For the text-containing cell, return its midpoint in [x, y] coordinate format. 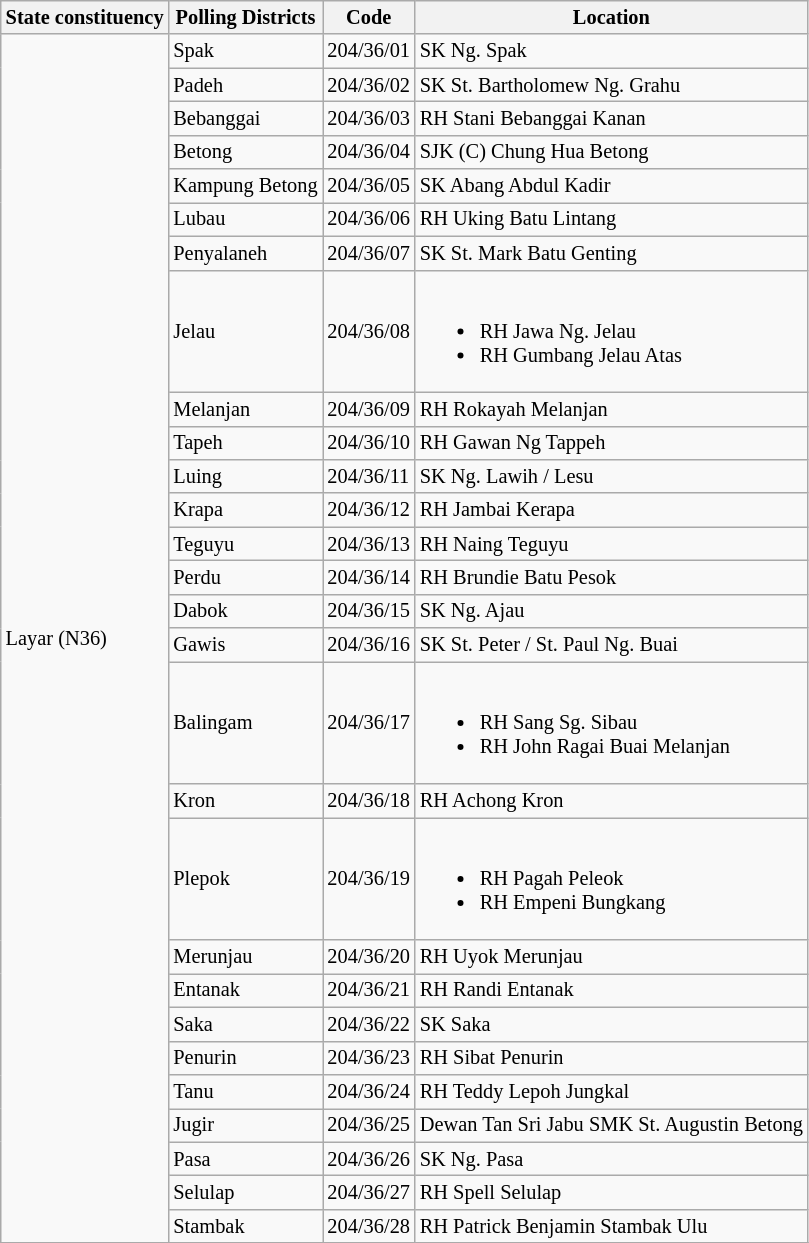
Gawis [245, 645]
Layar (N36) [85, 638]
SK Ng. Lawih / Lesu [612, 476]
Spak [245, 51]
Tapeh [245, 443]
RH Brundie Batu Pesok [612, 577]
Dewan Tan Sri Jabu SMK St. Augustin Betong [612, 1125]
RH Stani Bebanggai Kanan [612, 118]
204/36/13 [368, 544]
RH Sibat Penurin [612, 1058]
Stambak [245, 1226]
Betong [245, 152]
204/36/18 [368, 801]
204/36/03 [368, 118]
RH Patrick Benjamin Stambak Ulu [612, 1226]
204/36/08 [368, 331]
Krapa [245, 510]
RH Sang Sg. SibauRH John Ragai Buai Melanjan [612, 722]
204/36/20 [368, 957]
Merunjau [245, 957]
Tanu [245, 1091]
RH Randi Entanak [612, 990]
204/36/04 [368, 152]
RH Achong Kron [612, 801]
204/36/15 [368, 611]
204/36/26 [368, 1159]
Jelau [245, 331]
State constituency [85, 17]
204/36/22 [368, 1024]
204/36/19 [368, 878]
RH Jambai Kerapa [612, 510]
Luing [245, 476]
Penyalaneh [245, 253]
Lubau [245, 219]
RH Uyok Merunjau [612, 957]
204/36/27 [368, 1192]
RH Spell Selulap [612, 1192]
204/36/11 [368, 476]
Pasa [245, 1159]
204/36/12 [368, 510]
204/36/01 [368, 51]
204/36/25 [368, 1125]
Jugir [245, 1125]
Melanjan [245, 409]
Bebanggai [245, 118]
RH Naing Teguyu [612, 544]
Selulap [245, 1192]
SJK (C) Chung Hua Betong [612, 152]
SK Saka [612, 1024]
Polling Districts [245, 17]
204/36/24 [368, 1091]
SK Ng. Spak [612, 51]
204/36/02 [368, 85]
RH Uking Batu Lintang [612, 219]
RH Gawan Ng Tappeh [612, 443]
Penurin [245, 1058]
204/36/23 [368, 1058]
204/36/06 [368, 219]
Entanak [245, 990]
Teguyu [245, 544]
RH Rokayah Melanjan [612, 409]
204/36/09 [368, 409]
RH Pagah PeleokRH Empeni Bungkang [612, 878]
Padeh [245, 85]
SK St. Peter / St. Paul Ng. Buai [612, 645]
Dabok [245, 611]
SK Abang Abdul Kadir [612, 186]
204/36/28 [368, 1226]
204/36/14 [368, 577]
Perdu [245, 577]
SK Ng. Ajau [612, 611]
Saka [245, 1024]
Location [612, 17]
Plepok [245, 878]
204/36/17 [368, 722]
204/36/21 [368, 990]
SK St. Mark Batu Genting [612, 253]
SK Ng. Pasa [612, 1159]
204/36/05 [368, 186]
RH Teddy Lepoh Jungkal [612, 1091]
RH Jawa Ng. JelauRH Gumbang Jelau Atas [612, 331]
204/36/07 [368, 253]
204/36/10 [368, 443]
Code [368, 17]
Kron [245, 801]
204/36/16 [368, 645]
SK St. Bartholomew Ng. Grahu [612, 85]
Balingam [245, 722]
Kampung Betong [245, 186]
